Determine the [X, Y] coordinate at the center of the cell enclosing the given text.  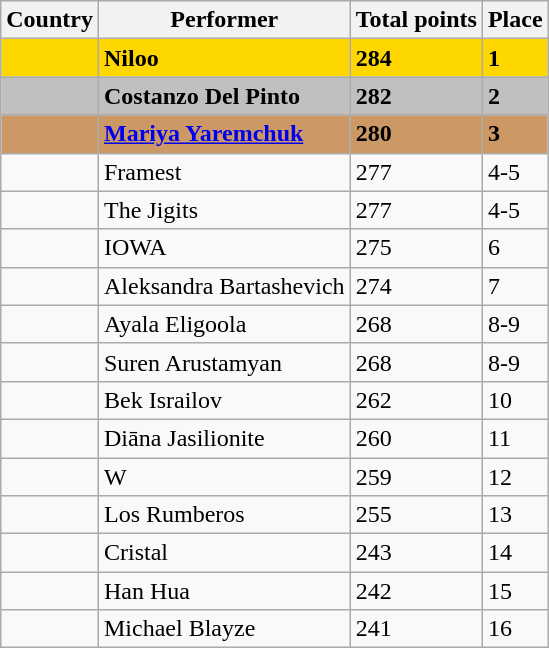
Mariya Yaremchuk [224, 134]
14 [515, 553]
1 [515, 58]
282 [416, 96]
241 [416, 629]
Performer [224, 20]
10 [515, 400]
6 [515, 248]
242 [416, 591]
Bek Israilov [224, 400]
Cristal [224, 553]
262 [416, 400]
3 [515, 134]
255 [416, 515]
243 [416, 553]
13 [515, 515]
Place [515, 20]
Framest [224, 172]
259 [416, 477]
274 [416, 286]
The Jigits [224, 210]
Ayala Eligoola [224, 324]
Total points [416, 20]
Aleksandra Bartashevich [224, 286]
284 [416, 58]
280 [416, 134]
12 [515, 477]
Costanzo Del Pinto [224, 96]
Country [50, 20]
275 [416, 248]
260 [416, 438]
W [224, 477]
16 [515, 629]
IOWA [224, 248]
7 [515, 286]
Los Rumberos [224, 515]
Han Hua [224, 591]
11 [515, 438]
2 [515, 96]
Suren Arustamyan [224, 362]
15 [515, 591]
Niloo [224, 58]
Diāna Jasilionite [224, 438]
Michael Blayze [224, 629]
